For the text-containing cell, return its midpoint in (X, Y) coordinate format. 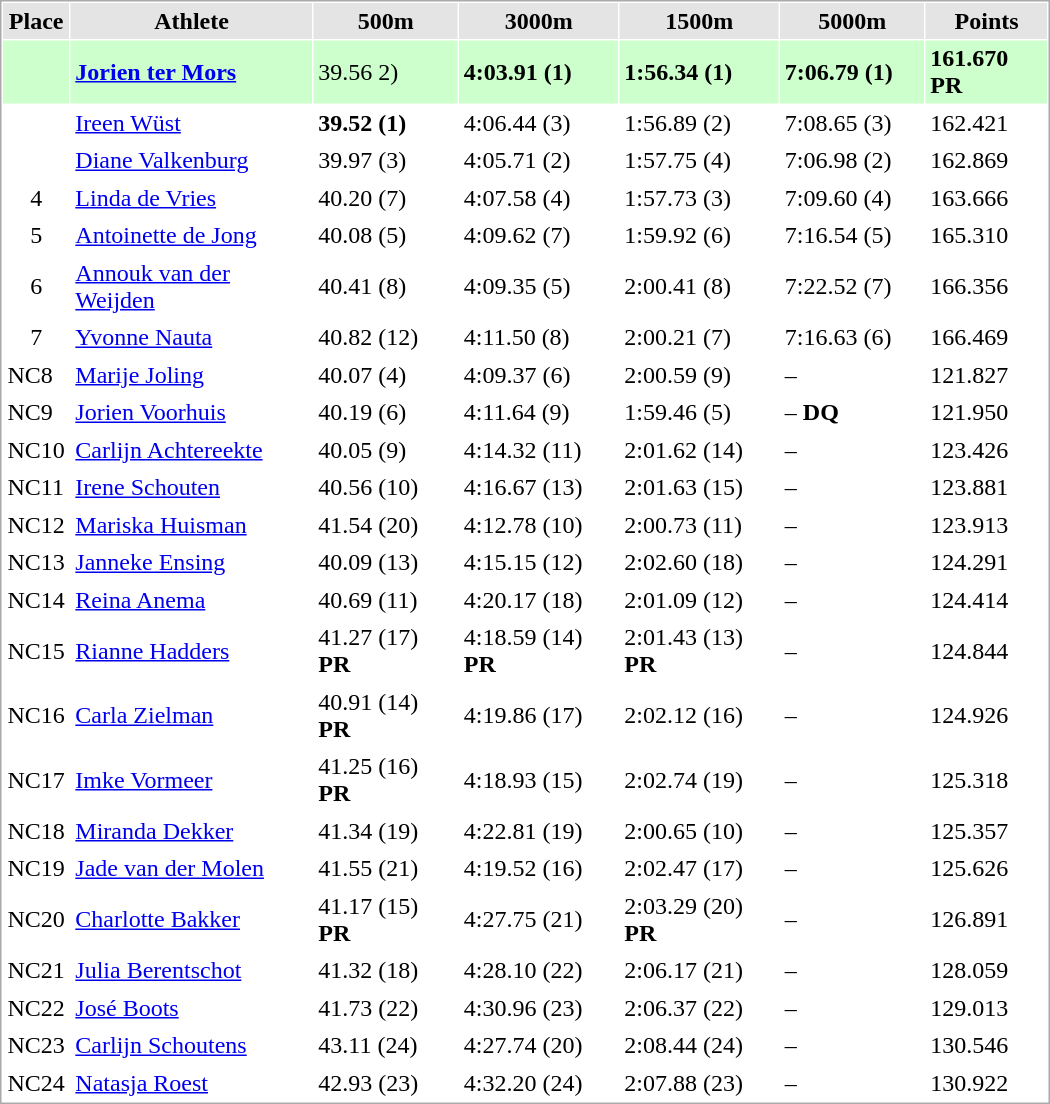
NC20 (36, 920)
128.059 (987, 970)
2:06.17 (21) (700, 970)
161.670 PR (987, 72)
NC18 (36, 831)
4:18.93 (15) (538, 780)
2:00.73 (11) (700, 525)
123.913 (987, 525)
4:15.15 (12) (538, 562)
4:28.10 (22) (538, 970)
124.844 (987, 652)
41.27 (17) PR (386, 652)
1:57.75 (4) (700, 160)
130.546 (987, 1046)
4:05.71 (2) (538, 160)
41.32 (18) (386, 970)
123.881 (987, 488)
NC16 (36, 716)
7:16.54 (5) (852, 236)
4:14.32 (11) (538, 450)
Charlotte Bakker (192, 920)
Linda de Vries (192, 198)
40.20 (7) (386, 198)
39.52 (1) (386, 123)
40.69 (11) (386, 600)
4:11.50 (8) (538, 338)
166.356 (987, 286)
41.73 (22) (386, 1008)
40.09 (13) (386, 562)
6 (36, 286)
1:57.73 (3) (700, 198)
40.07 (4) (386, 375)
125.318 (987, 780)
5000m (852, 21)
2:01.62 (14) (700, 450)
129.013 (987, 1008)
126.891 (987, 920)
1:59.92 (6) (700, 236)
2:02.47 (17) (700, 868)
2:06.37 (22) (700, 1008)
NC22 (36, 1008)
40.19 (6) (386, 412)
4 (36, 198)
3000m (538, 21)
7:22.52 (7) (852, 286)
2:01.09 (12) (700, 600)
Irene Schouten (192, 488)
7:06.98 (2) (852, 160)
NC10 (36, 450)
7 (36, 338)
121.827 (987, 375)
4:27.75 (21) (538, 920)
124.291 (987, 562)
4:07.58 (4) (538, 198)
124.926 (987, 716)
NC15 (36, 652)
7:06.79 (1) (852, 72)
1:56.34 (1) (700, 72)
Athlete (192, 21)
41.54 (20) (386, 525)
125.357 (987, 831)
NC14 (36, 600)
40.08 (5) (386, 236)
166.469 (987, 338)
40.05 (9) (386, 450)
40.41 (8) (386, 286)
5 (36, 236)
1:56.89 (2) (700, 123)
Julia Berentschot (192, 970)
Rianne Hadders (192, 652)
162.421 (987, 123)
2:00.59 (9) (700, 375)
4:16.67 (13) (538, 488)
– DQ (852, 412)
2:02.74 (19) (700, 780)
121.950 (987, 412)
NC23 (36, 1046)
Mariska Huisman (192, 525)
1500m (700, 21)
José Boots (192, 1008)
NC21 (36, 970)
2:00.21 (7) (700, 338)
4:30.96 (23) (538, 1008)
162.869 (987, 160)
7:08.65 (3) (852, 123)
Carlijn Schoutens (192, 1046)
4:19.86 (17) (538, 716)
Jorien ter Mors (192, 72)
39.56 2) (386, 72)
40.56 (10) (386, 488)
7:16.63 (6) (852, 338)
40.82 (12) (386, 338)
Jorien Voorhuis (192, 412)
2:00.65 (10) (700, 831)
Natasja Roest (192, 1083)
2:07.88 (23) (700, 1083)
123.426 (987, 450)
2:00.41 (8) (700, 286)
41.34 (19) (386, 831)
Carla Zielman (192, 716)
39.97 (3) (386, 160)
1:59.46 (5) (700, 412)
Miranda Dekker (192, 831)
NC24 (36, 1083)
Diane Valkenburg (192, 160)
2:01.43 (13) PR (700, 652)
NC11 (36, 488)
4:09.37 (6) (538, 375)
2:02.60 (18) (700, 562)
Jade van der Molen (192, 868)
41.25 (16) PR (386, 780)
4:11.64 (9) (538, 412)
Place (36, 21)
NC12 (36, 525)
NC19 (36, 868)
4:06.44 (3) (538, 123)
42.93 (23) (386, 1083)
4:22.81 (19) (538, 831)
2:03.29 (20) PR (700, 920)
4:19.52 (16) (538, 868)
4:12.78 (10) (538, 525)
43.11 (24) (386, 1046)
4:09.62 (7) (538, 236)
4:20.17 (18) (538, 600)
Annouk van der Weijden (192, 286)
4:09.35 (5) (538, 286)
4:27.74 (20) (538, 1046)
Ireen Wüst (192, 123)
130.922 (987, 1083)
163.666 (987, 198)
7:09.60 (4) (852, 198)
4:18.59 (14) PR (538, 652)
Carlijn Achtereekte (192, 450)
Marije Joling (192, 375)
40.91 (14) PR (386, 716)
Yvonne Nauta (192, 338)
Reina Anema (192, 600)
4:32.20 (24) (538, 1083)
2:01.63 (15) (700, 488)
Points (987, 21)
Janneke Ensing (192, 562)
NC17 (36, 780)
2:02.12 (16) (700, 716)
500m (386, 21)
Antoinette de Jong (192, 236)
41.17 (15) PR (386, 920)
41.55 (21) (386, 868)
125.626 (987, 868)
4:03.91 (1) (538, 72)
NC13 (36, 562)
2:08.44 (24) (700, 1046)
124.414 (987, 600)
NC8 (36, 375)
NC9 (36, 412)
Imke Vormeer (192, 780)
165.310 (987, 236)
